Scan for the cell matching the given text and deliver its [X, Y] coordinate at center. 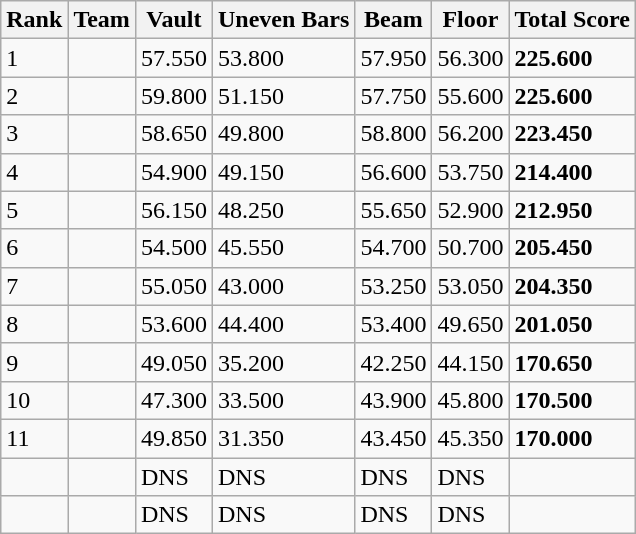
59.800 [174, 96]
53.600 [174, 324]
49.050 [174, 362]
212.950 [572, 210]
204.350 [572, 286]
31.350 [283, 438]
2 [34, 96]
Total Score [572, 20]
49.150 [283, 172]
223.450 [572, 134]
56.600 [394, 172]
201.050 [572, 324]
Uneven Bars [283, 20]
3 [34, 134]
9 [34, 362]
54.500 [174, 248]
Rank [34, 20]
170.000 [572, 438]
43.000 [283, 286]
Floor [470, 20]
49.800 [283, 134]
49.850 [174, 438]
11 [34, 438]
7 [34, 286]
35.200 [283, 362]
51.150 [283, 96]
53.250 [394, 286]
57.750 [394, 96]
45.350 [470, 438]
54.700 [394, 248]
54.900 [174, 172]
53.400 [394, 324]
57.550 [174, 58]
53.800 [283, 58]
44.400 [283, 324]
43.900 [394, 400]
170.500 [572, 400]
58.800 [394, 134]
53.750 [470, 172]
47.300 [174, 400]
56.150 [174, 210]
4 [34, 172]
58.650 [174, 134]
56.300 [470, 58]
48.250 [283, 210]
44.150 [470, 362]
55.050 [174, 286]
Team [102, 20]
170.650 [572, 362]
10 [34, 400]
6 [34, 248]
55.600 [470, 96]
Vault [174, 20]
57.950 [394, 58]
53.050 [470, 286]
43.450 [394, 438]
52.900 [470, 210]
55.650 [394, 210]
56.200 [470, 134]
8 [34, 324]
1 [34, 58]
45.800 [470, 400]
49.650 [470, 324]
Beam [394, 20]
214.400 [572, 172]
42.250 [394, 362]
5 [34, 210]
45.550 [283, 248]
205.450 [572, 248]
33.500 [283, 400]
50.700 [470, 248]
